Determine the [X, Y] coordinate at the center of the cell enclosing the given text.  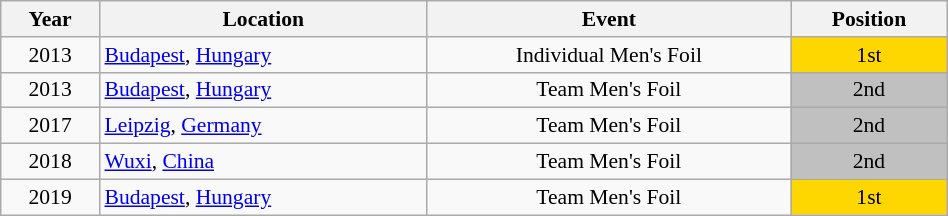
Year [50, 19]
Individual Men's Foil [609, 55]
Event [609, 19]
Location [263, 19]
Leipzig, Germany [263, 126]
Wuxi, China [263, 162]
Position [870, 19]
2019 [50, 197]
2017 [50, 126]
2018 [50, 162]
